Find where the given text appears and provide that cell's center as [x, y] coordinate. 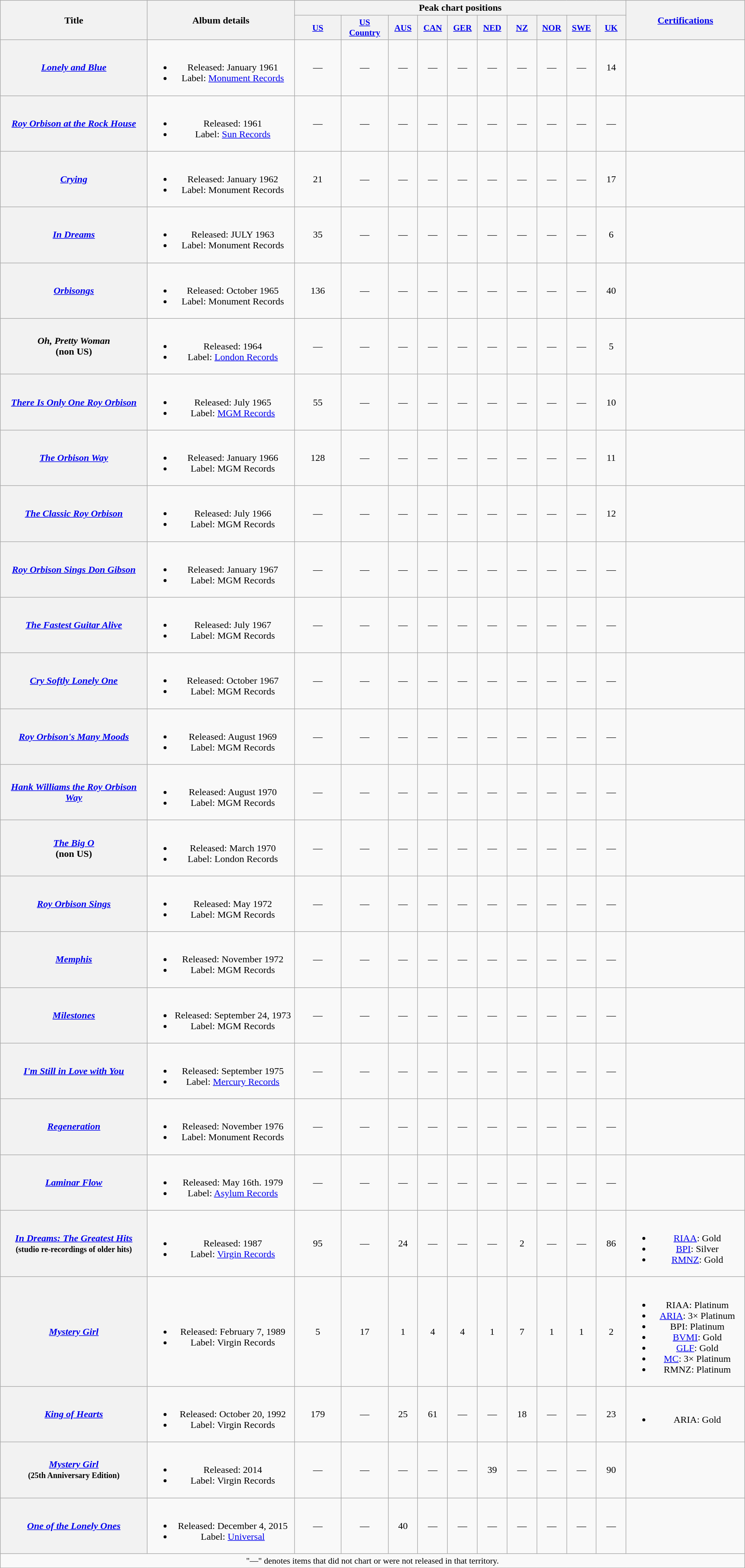
Cry Softly Lonely One [74, 681]
11 [611, 458]
NED [492, 28]
Released: October 1965Label: Monument Records [221, 291]
Mystery Girl(25th Anniversary Edition) [74, 1470]
21 [318, 179]
Released: January 1967Label: MGM Records [221, 569]
Roy Orbison Sings [74, 904]
Released: September 24, 1973Label: MGM Records [221, 1015]
There Is Only One Roy Orbison [74, 402]
Roy Orbison's Many Moods [74, 737]
Released: 1987Label: Virgin Records [221, 1243]
Crying [74, 179]
CAN [433, 28]
SWE [582, 28]
7 [522, 1332]
The Orbison Way [74, 458]
The Classic Roy Orbison [74, 513]
Oh, Pretty Woman(non US) [74, 346]
Album details [221, 20]
Milestones [74, 1015]
61 [433, 1414]
Released: October 20, 1992Label: Virgin Records [221, 1414]
Released: JULY 1963Label: Monument Records [221, 235]
Memphis [74, 960]
The Fastest Guitar Alive [74, 625]
One of the Lonely Ones [74, 1526]
Laminar Flow [74, 1182]
6 [611, 235]
I'm Still in Love with You [74, 1071]
Released: July 1965Label: MGM Records [221, 402]
Released: 1964Label: London Records [221, 346]
128 [318, 458]
Released: January 1962Label: Monument Records [221, 179]
Released: January 1961Label: Monument Records [221, 68]
Roy Orbison at the Rock House [74, 123]
Certifications [685, 20]
136 [318, 291]
25 [403, 1414]
RIAA: GoldBPI: SilverRMNZ: Gold [685, 1243]
Released: May 1972Label: MGM Records [221, 904]
12 [611, 513]
Released: August 1969Label: MGM Records [221, 737]
23 [611, 1414]
39 [492, 1470]
Regeneration [74, 1127]
Released: February 7, 1989Label: Virgin Records [221, 1332]
55 [318, 402]
Released: December 4, 2015Label: Universal [221, 1526]
35 [318, 235]
Released: July 1966Label: MGM Records [221, 513]
US [318, 28]
Released: 1961Label: Sun Records [221, 123]
Released: September 1975Label: Mercury Records [221, 1071]
USCountry [365, 28]
In Dreams [74, 235]
UK [611, 28]
NOR [552, 28]
90 [611, 1470]
Mystery Girl [74, 1332]
Hank Williams the Roy Orbison Way [74, 792]
Released: May 16th. 1979Label: Asylum Records [221, 1182]
Released: January 1966Label: MGM Records [221, 458]
Roy Orbison Sings Don Gibson [74, 569]
NZ [522, 28]
Released: November 1976Label: Monument Records [221, 1127]
Released: November 1972Label: MGM Records [221, 960]
179 [318, 1414]
Orbisongs [74, 291]
GER [462, 28]
Lonely and Blue [74, 68]
Released: August 1970Label: MGM Records [221, 792]
In Dreams: The Greatest Hits(studio re-recordings of older hits) [74, 1243]
"—" denotes items that did not chart or were not released in that territory. [372, 1561]
The Big O(non US) [74, 848]
Released: March 1970Label: London Records [221, 848]
18 [522, 1414]
86 [611, 1243]
14 [611, 68]
ARIA: Gold [685, 1414]
Peak chart positions [460, 8]
10 [611, 402]
King of Hearts [74, 1414]
Released: July 1967Label: MGM Records [221, 625]
95 [318, 1243]
Title [74, 20]
Released: October 1967Label: MGM Records [221, 681]
AUS [403, 28]
Released: 2014Label: Virgin Records [221, 1470]
24 [403, 1243]
RIAA: PlatinumARIA: 3× PlatinumBPI: PlatinumBVMI: GoldGLF: GoldMC: 3× PlatinumRMNZ: Platinum [685, 1332]
